Find where the given text appears and provide that cell's center as [X, Y] coordinate. 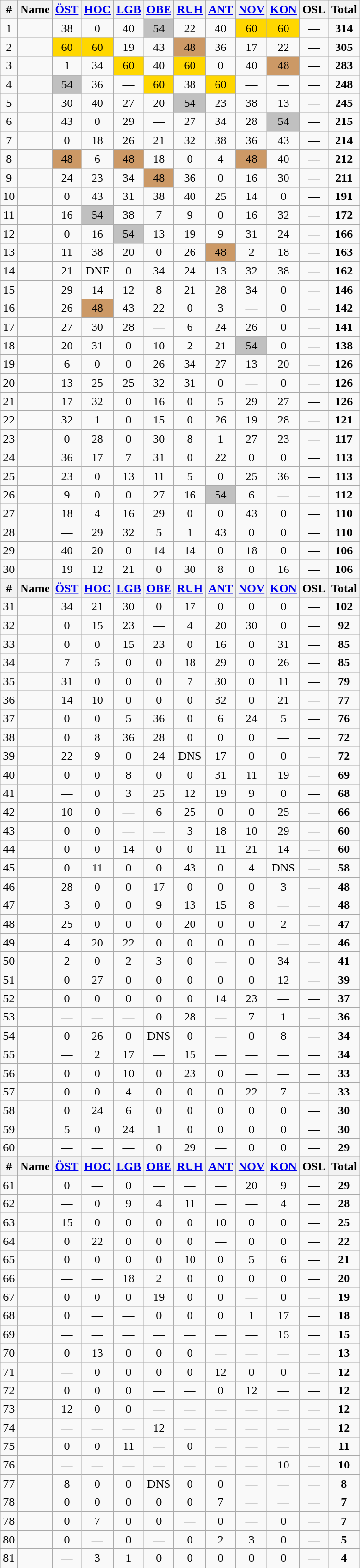
142 [344, 308]
215 [344, 122]
75 [9, 1446]
63 [9, 1222]
79 [344, 681]
191 [344, 196]
45 [9, 868]
81 [9, 1558]
92 [344, 625]
65 [9, 1260]
305 [344, 47]
314 [344, 28]
162 [344, 271]
67 [9, 1297]
62 [9, 1204]
117 [344, 439]
102 [344, 607]
42 [9, 812]
74 [9, 1428]
121 [344, 420]
70 [9, 1353]
59 [9, 1129]
73 [9, 1409]
50 [9, 961]
112 [344, 495]
172 [344, 215]
212 [344, 159]
55 [9, 1054]
53 [9, 1017]
64 [9, 1241]
283 [344, 66]
214 [344, 140]
138 [344, 346]
DNF [97, 271]
52 [9, 998]
57 [9, 1092]
49 [9, 943]
35 [9, 681]
141 [344, 327]
245 [344, 103]
71 [9, 1371]
248 [344, 84]
80 [9, 1540]
163 [344, 252]
61 [9, 1185]
166 [344, 234]
211 [344, 177]
51 [9, 980]
56 [9, 1073]
146 [344, 290]
44 [9, 849]
